Return (x, y) of the center of cell containing provided text 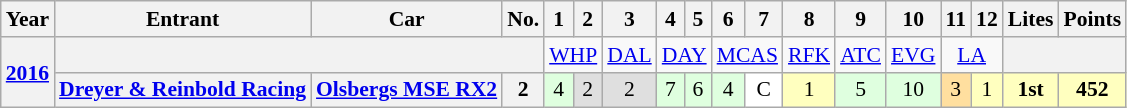
ATC (860, 55)
8 (809, 19)
Entrant (182, 19)
12 (987, 19)
Year (28, 19)
EVG (913, 55)
2016 (28, 72)
9 (860, 19)
Olsbergs MSE RX2 (406, 90)
Car (406, 19)
MCAS (748, 55)
1st (1031, 90)
RFK (809, 55)
No. (523, 19)
Dreyer & Reinbold Racing (182, 90)
C (764, 90)
WHP (573, 55)
LA (971, 55)
Lites (1031, 19)
11 (956, 19)
Points (1092, 19)
DAL (629, 55)
DAY (684, 55)
452 (1092, 90)
